Return the (x, y) coordinate for the center point of the cell that contains the specified text.  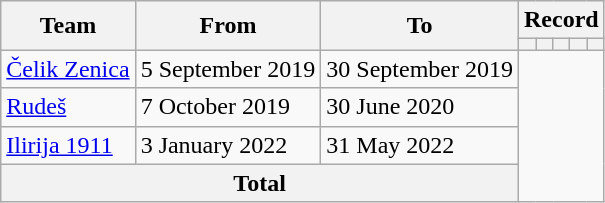
5 September 2019 (228, 69)
Total (260, 183)
30 September 2019 (420, 69)
Team (68, 26)
3 January 2022 (228, 145)
To (420, 26)
From (228, 26)
Rudeš (68, 107)
30 June 2020 (420, 107)
Ilirija 1911 (68, 145)
31 May 2022 (420, 145)
7 October 2019 (228, 107)
Čelik Zenica (68, 69)
Record (561, 20)
